Output the [x, y] coordinate of the center of the cell containing the given text.  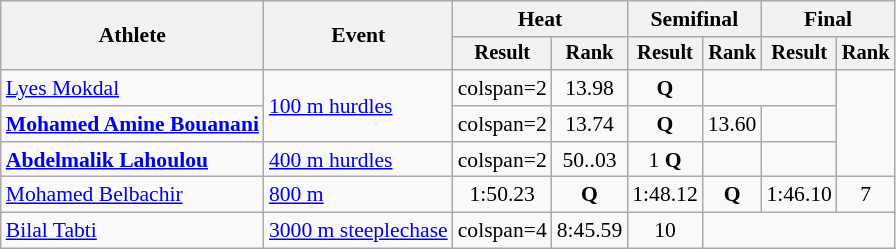
3000 m steeplechase [358, 231]
colspan=4 [502, 231]
7 [866, 195]
Final [828, 19]
1:46.10 [798, 195]
13.60 [732, 124]
1:48.12 [664, 195]
Mohamed Belbachir [132, 195]
Mohamed Amine Bouanani [132, 124]
100 m hurdles [358, 106]
1 Q [664, 160]
800 m [358, 195]
8:45.59 [590, 231]
400 m hurdles [358, 160]
Heat [540, 19]
10 [664, 231]
13.98 [590, 88]
13.74 [590, 124]
Abdelmalik Lahoulou [132, 160]
Event [358, 36]
Lyes Mokdal [132, 88]
Semifinal [694, 19]
Bilal Tabti [132, 231]
Athlete [132, 36]
1:50.23 [502, 195]
50..03 [590, 160]
